For the text-containing cell, return its midpoint in (x, y) coordinate format. 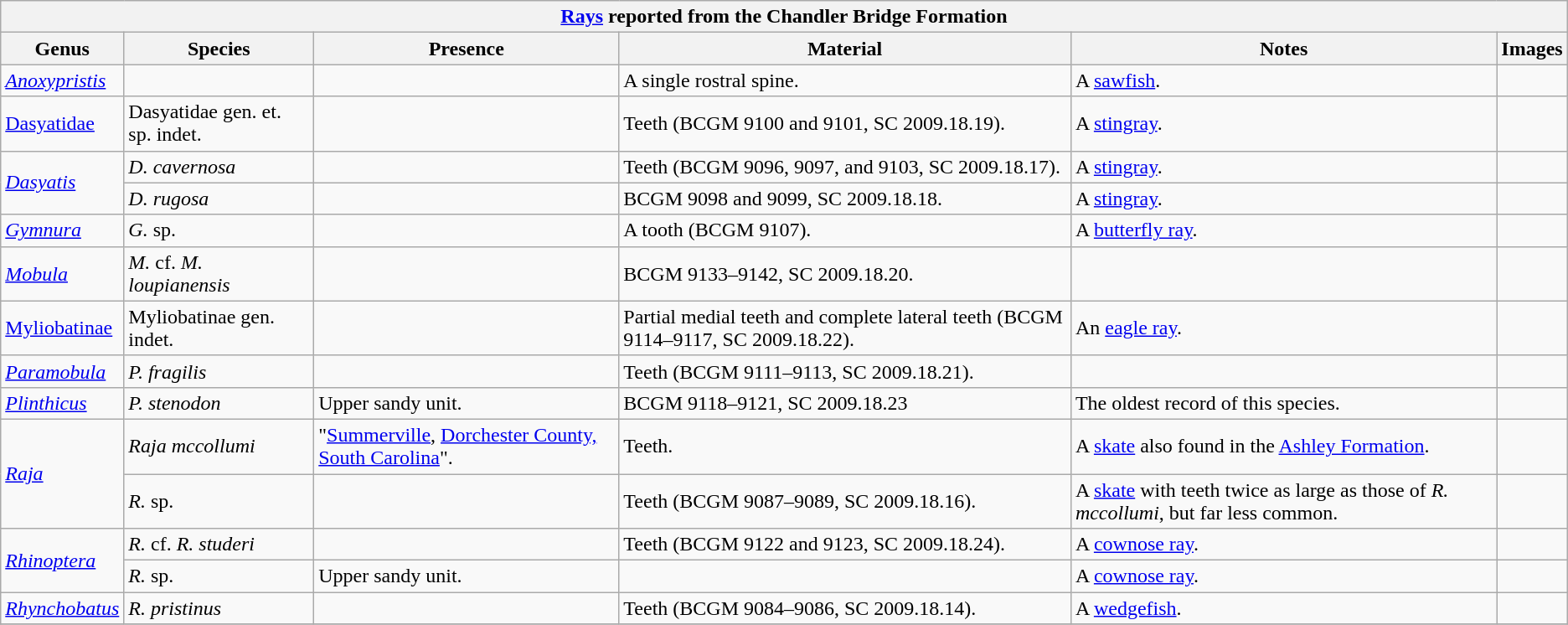
Dasyatidae (62, 124)
Notes (1283, 49)
Teeth (BCGM 9111–9113, SC 2009.18.21). (845, 371)
Gymnura (62, 230)
D. cavernosa (219, 167)
Dasyatis (62, 183)
D. rugosa (219, 199)
A sawfish. (1283, 80)
R. pristinus (219, 608)
A single rostral spine. (845, 80)
Species (219, 49)
BCGM 9118–9121, SC 2009.18.23 (845, 403)
A wedgefish. (1283, 608)
Myliobatinae gen. indet. (219, 328)
A skate with teeth twice as large as those of R. mccollumi, but far less common. (1283, 501)
Teeth (BCGM 9084–9086, SC 2009.18.14). (845, 608)
Images (1532, 49)
Genus (62, 49)
Mobula (62, 273)
Rhinoptera (62, 560)
Dasyatidae gen. et. sp. indet. (219, 124)
Teeth (BCGM 9087–9089, SC 2009.18.16). (845, 501)
R. cf. R. studeri (219, 545)
A tooth (BCGM 9107). (845, 230)
G. sp. (219, 230)
Raja (62, 473)
Raja mccollumi (219, 446)
An eagle ray. (1283, 328)
P. fragilis (219, 371)
Rhynchobatus (62, 608)
A skate also found in the Ashley Formation. (1283, 446)
Anoxypristis (62, 80)
A butterfly ray. (1283, 230)
Plinthicus (62, 403)
Myliobatinae (62, 328)
BCGM 9133–9142, SC 2009.18.20. (845, 273)
The oldest record of this species. (1283, 403)
M. cf. M. loupianensis (219, 273)
Partial medial teeth and complete lateral teeth (BCGM 9114–9117, SC 2009.18.22). (845, 328)
Teeth (BCGM 9096, 9097, and 9103, SC 2009.18.17). (845, 167)
Paramobula (62, 371)
"Summerville, Dorchester County, South Carolina". (467, 446)
Presence (467, 49)
BCGM 9098 and 9099, SC 2009.18.18. (845, 199)
P. stenodon (219, 403)
Rays reported from the Chandler Bridge Formation (784, 17)
Teeth (BCGM 9122 and 9123, SC 2009.18.24). (845, 545)
Teeth. (845, 446)
Material (845, 49)
Teeth (BCGM 9100 and 9101, SC 2009.18.19). (845, 124)
